Identify which cell holds the provided text, then report its [x, y] central coordinate. 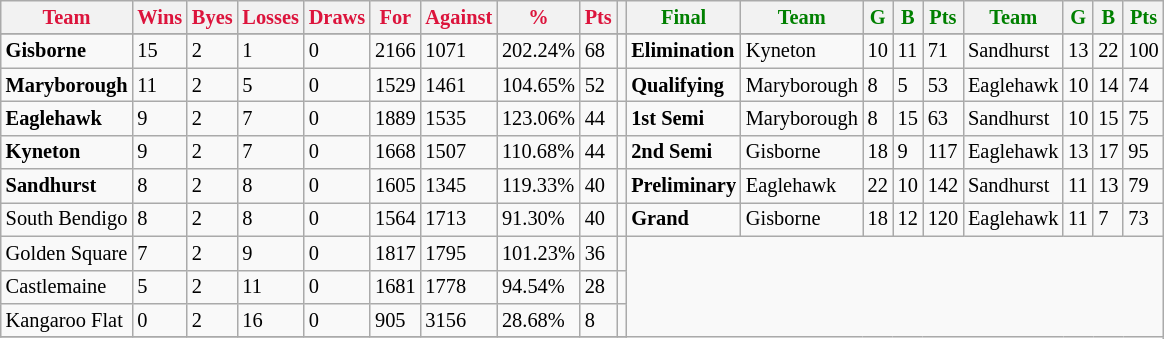
123.06% [538, 118]
91.30% [538, 219]
Grand [684, 219]
75 [1143, 118]
Final [684, 17]
2166 [395, 51]
1668 [395, 152]
1795 [460, 253]
1 [270, 51]
1564 [395, 219]
1461 [460, 85]
1st Semi [684, 118]
28.68% [538, 320]
79 [1143, 186]
52 [598, 85]
119.33% [538, 186]
71 [943, 51]
110.68% [538, 152]
South Bendigo [67, 219]
202.24% [538, 51]
For [395, 17]
95 [1143, 152]
68 [598, 51]
120 [943, 219]
1535 [460, 118]
53 [943, 85]
16 [270, 320]
14 [1108, 85]
1817 [395, 253]
12 [908, 219]
Preliminary [684, 186]
1778 [460, 287]
142 [943, 186]
Wins [160, 17]
Draws [337, 17]
Byes [212, 17]
94.54% [538, 287]
117 [943, 152]
1345 [460, 186]
1529 [395, 85]
Golden Square [67, 253]
28 [598, 287]
2nd Semi [684, 152]
1071 [460, 51]
36 [598, 253]
1889 [395, 118]
104.65% [538, 85]
Losses [270, 17]
Elimination [684, 51]
73 [1143, 219]
74 [1143, 85]
1605 [395, 186]
905 [395, 320]
100 [1143, 51]
63 [943, 118]
101.23% [538, 253]
1681 [395, 287]
Kangaroo Flat [67, 320]
Castlemaine [67, 287]
% [538, 17]
1507 [460, 152]
17 [1108, 152]
Against [460, 17]
Qualifying [684, 85]
3156 [460, 320]
1713 [460, 219]
